For the text-containing cell, return its midpoint in [X, Y] coordinate format. 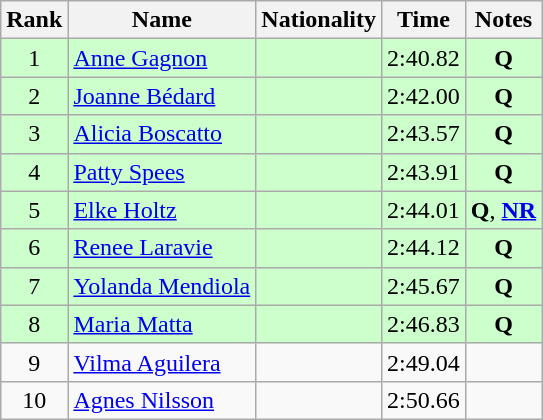
9 [34, 362]
Anne Gagnon [162, 58]
Time [424, 20]
2:43.91 [424, 172]
2 [34, 96]
Q, NR [503, 210]
Alicia Boscatto [162, 134]
6 [34, 248]
2:45.67 [424, 286]
3 [34, 134]
Patty Spees [162, 172]
2:49.04 [424, 362]
2:46.83 [424, 324]
2:40.82 [424, 58]
2:50.66 [424, 400]
Maria Matta [162, 324]
Yolanda Mendiola [162, 286]
2:44.01 [424, 210]
2:43.57 [424, 134]
Rank [34, 20]
Notes [503, 20]
Renee Laravie [162, 248]
5 [34, 210]
Vilma Aguilera [162, 362]
2:42.00 [424, 96]
8 [34, 324]
2:44.12 [424, 248]
Elke Holtz [162, 210]
1 [34, 58]
Name [162, 20]
10 [34, 400]
Agnes Nilsson [162, 400]
7 [34, 286]
4 [34, 172]
Joanne Bédard [162, 96]
Nationality [319, 20]
